For the text-containing cell, return its midpoint in [X, Y] coordinate format. 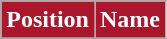
Name [130, 20]
Position [48, 20]
